Provide the [x, y] coordinate of the cell's center where the given text is located.  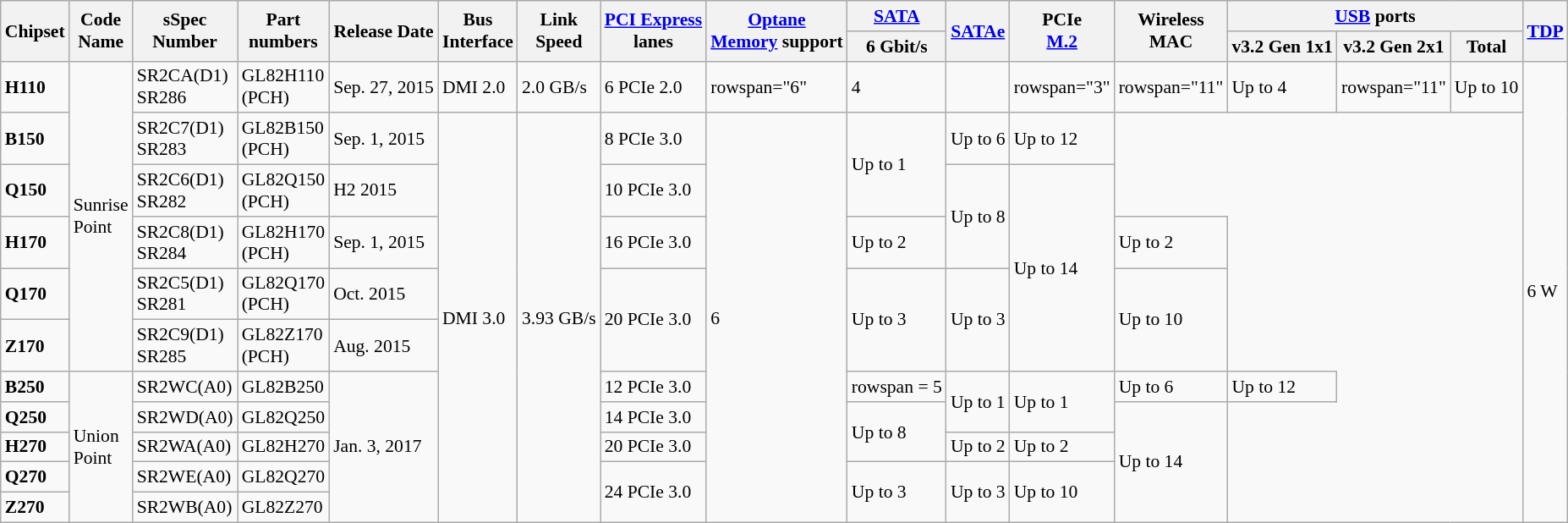
Total [1487, 47]
GL82Z170(PCH) [283, 345]
UnionPoint [101, 447]
GL82H270 [283, 447]
PCIeM.2 [1062, 30]
6 Gbit/s [896, 47]
WirelessMAC [1171, 30]
Release Date [384, 30]
24 PCIe 3.0 [653, 493]
12 PCIe 3.0 [653, 387]
B250 [36, 387]
GL82Z270 [283, 508]
Z270 [36, 508]
GL82B150(PCH) [283, 139]
H170 [36, 242]
BusInterface [478, 30]
10 PCIe 3.0 [653, 191]
GL82Q170(PCH) [283, 295]
GL82B250 [283, 387]
6 PCIe 2.0 [653, 86]
SR2C9(D1)SR285 [185, 345]
USB ports [1375, 16]
SR2WC(A0) [185, 387]
16 PCIe 3.0 [653, 242]
v3.2 Gen 1x1 [1282, 47]
Partnumbers [283, 30]
CodeName [101, 30]
Oct. 2015 [384, 295]
SR2C5(D1)SR281 [185, 295]
TDP [1544, 30]
rowspan="6" [776, 86]
GL82H110(PCH) [283, 86]
Aug. 2015 [384, 345]
GL82H170(PCH) [283, 242]
SATAe [978, 30]
DMI 2.0 [478, 86]
SR2WD(A0) [185, 417]
LinkSpeed [559, 30]
Q150 [36, 191]
v3.2 Gen 2x1 [1394, 47]
GL82Q250 [283, 417]
sSpecNumber [185, 30]
Z170 [36, 345]
4 [896, 86]
3.93 GB/s [559, 318]
B150 [36, 139]
Chipset [36, 30]
H270 [36, 447]
Up to 4 [1282, 86]
OptaneMemory support [776, 30]
SR2C8(D1)SR284 [185, 242]
Sep. 27, 2015 [384, 86]
DMI 3.0 [478, 318]
SATA [896, 16]
SR2C6(D1)SR282 [185, 191]
6 W [1544, 291]
Jan. 3, 2017 [384, 447]
SunrisePoint [101, 217]
SR2WA(A0) [185, 447]
6 [776, 318]
SR2C7(D1)SR283 [185, 139]
rowspan="3" [1062, 86]
H110 [36, 86]
rowspan = 5 [896, 387]
8 PCIe 3.0 [653, 139]
SR2CA(D1)SR286 [185, 86]
2.0 GB/s [559, 86]
Q250 [36, 417]
PCI Expresslanes [653, 30]
GL82Q150(PCH) [283, 191]
H2 2015 [384, 191]
SR2WB(A0) [185, 508]
14 PCIe 3.0 [653, 417]
Q170 [36, 295]
SR2WE(A0) [185, 477]
GL82Q270 [283, 477]
Q270 [36, 477]
